Provide the [x, y] coordinate of the cell's center where the given text is located.  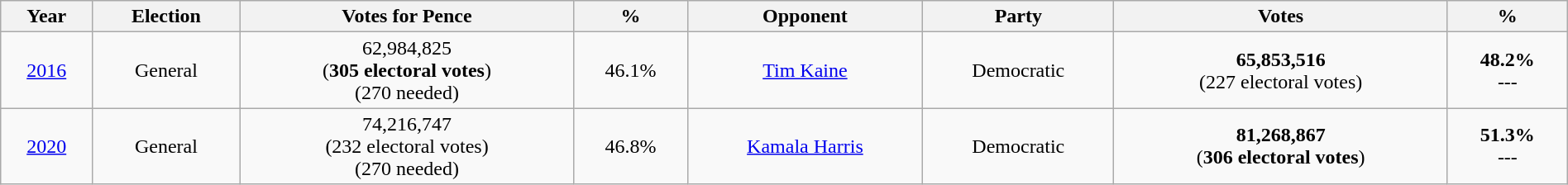
Votes [1281, 17]
2016 [46, 70]
65,853,516(227 electoral votes) [1281, 70]
51.3%--- [1507, 146]
81,268,867(306 electoral votes) [1281, 146]
2020 [46, 146]
Votes for Pence [407, 17]
48.2%--- [1507, 70]
Election [166, 17]
62,984,825(305 electoral votes)(270 needed) [407, 70]
74,216,747(232 electoral votes)(270 needed) [407, 146]
46.8% [630, 146]
Party [1019, 17]
Kamala Harris [806, 146]
Tim Kaine [806, 70]
46.1% [630, 70]
Opponent [806, 17]
Year [46, 17]
